Return the (X, Y) coordinate for the center point of the cell that contains the specified text.  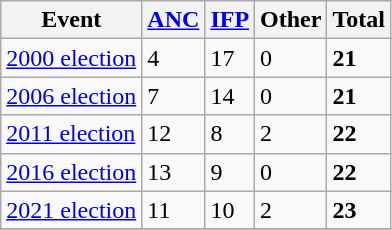
Total (359, 20)
9 (230, 172)
14 (230, 96)
2021 election (72, 210)
10 (230, 210)
4 (174, 58)
Event (72, 20)
2000 election (72, 58)
IFP (230, 20)
Other (291, 20)
ANC (174, 20)
13 (174, 172)
2006 election (72, 96)
2011 election (72, 134)
2016 election (72, 172)
11 (174, 210)
7 (174, 96)
23 (359, 210)
17 (230, 58)
12 (174, 134)
8 (230, 134)
